Scan for the cell matching the given text and deliver its (x, y) coordinate at center. 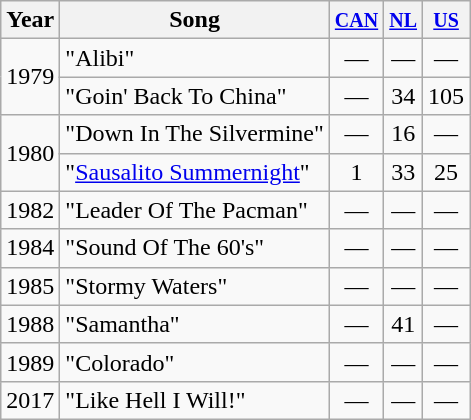
1984 (30, 248)
US (446, 20)
"Samantha" (195, 324)
"Sound Of The 60's" (195, 248)
1982 (30, 210)
"Alibi" (195, 58)
1985 (30, 286)
"Stormy Waters" (195, 286)
1 (356, 172)
1980 (30, 153)
1979 (30, 77)
"Leader Of The Pacman" (195, 210)
105 (446, 96)
41 (404, 324)
33 (404, 172)
16 (404, 134)
CAN (356, 20)
Year (30, 20)
"Goin' Back To China" (195, 96)
Song (195, 20)
34 (404, 96)
1989 (30, 362)
NL (404, 20)
1988 (30, 324)
"Colorado" (195, 362)
25 (446, 172)
"Sausalito Summernight" (195, 172)
"Down In The Silvermine" (195, 134)
2017 (30, 400)
"Like Hell I Will!" (195, 400)
